Capture the cell that displays the provided text and extract its (x, y) central coordinate. 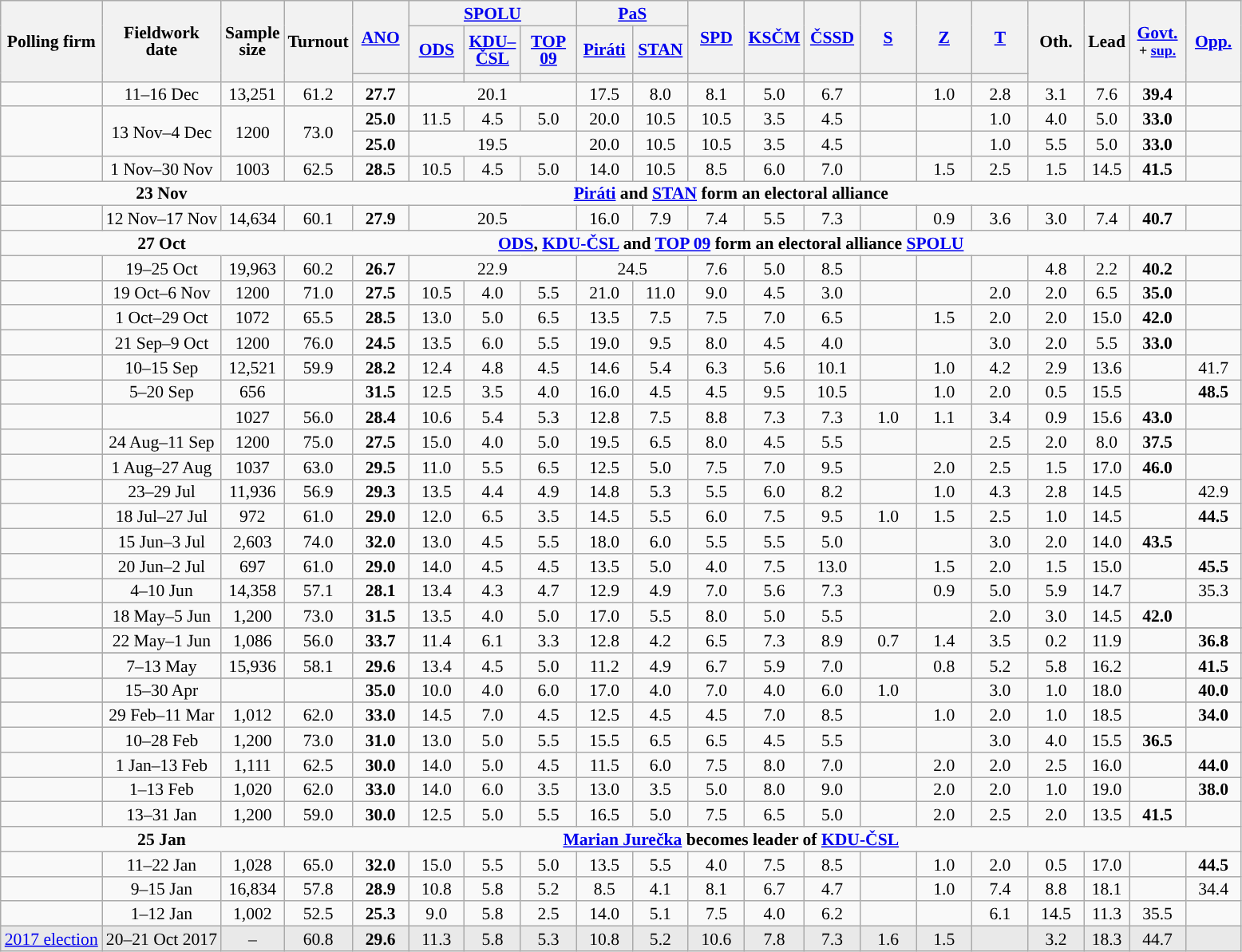
18.5 (1106, 715)
19–25 Oct (161, 268)
ODS (437, 49)
16.5 (604, 814)
Piráti (604, 49)
29.5 (381, 466)
18 Jul–27 Jul (161, 517)
42.9 (1213, 492)
23–29 Jul (161, 492)
56.9 (318, 492)
1072 (252, 318)
43.5 (1157, 541)
12.0 (437, 517)
S (888, 37)
13 Nov–4 Dec (161, 132)
6.3 (716, 367)
18 May–5 Jun (161, 616)
1.1 (944, 417)
12.4 (437, 367)
1,111 (252, 764)
8.2 (832, 492)
52.5 (318, 914)
STAN (660, 49)
6.2 (832, 914)
9–15 Jan (161, 889)
20 Jun–2 Jul (161, 567)
3.2 (1056, 938)
23 Nov (161, 193)
15,936 (252, 666)
58.1 (318, 666)
28.9 (381, 889)
38.0 (1213, 790)
33.7 (381, 640)
15–30 Apr (161, 689)
12,521 (252, 367)
1 Aug–27 Aug (161, 466)
1 Nov–30 Nov (161, 169)
TOP 09 (548, 49)
14.6 (604, 367)
28.4 (381, 417)
10–15 Sep (161, 367)
75.0 (318, 442)
14,358 (252, 591)
0.2 (1056, 640)
8.9 (832, 640)
60.2 (318, 268)
1027 (252, 417)
14,634 (252, 219)
4.4 (492, 492)
7.9 (660, 219)
Z (944, 37)
41.7 (1213, 367)
60.8 (318, 938)
T (1000, 37)
28.1 (381, 591)
1.4 (944, 640)
1037 (252, 466)
31.0 (381, 741)
45.5 (1213, 567)
1,028 (252, 863)
25 Jan (161, 839)
20.1 (492, 94)
29.3 (381, 492)
1,002 (252, 914)
28.2 (381, 367)
27 Oct (161, 243)
3.3 (548, 640)
14.7 (1106, 591)
65.5 (318, 318)
13.6 (1106, 367)
10.1 (832, 367)
36.8 (1213, 640)
11.2 (604, 666)
20.5 (492, 219)
39.4 (1157, 94)
14.8 (604, 492)
40.0 (1213, 689)
25.3 (381, 914)
0.8 (944, 666)
3.4 (1000, 417)
11–16 Dec (161, 94)
13–31 Jan (161, 814)
Turnout (318, 41)
15 Jun–3 Jul (161, 541)
Oth. (1056, 41)
3.6 (1000, 219)
Marian Jurečka becomes leader of KDU-ČSL (731, 839)
SPOLU (492, 13)
ODS, KDU-ČSL and TOP 09 form an electoral alliance SPOLU (731, 243)
12.9 (604, 591)
27.9 (381, 219)
656 (252, 393)
1.6 (888, 938)
10–28 Feb (161, 741)
ANO (381, 37)
4.1 (660, 889)
Fieldworkdate (161, 41)
35.3 (1213, 591)
1–12 Jan (161, 914)
Govt.+ sup. (1157, 41)
2,603 (252, 541)
11,936 (252, 492)
60.1 (318, 219)
37.5 (1157, 442)
PaS (632, 13)
Piráti and STAN form an electoral alliance (731, 193)
18.1 (1106, 889)
2.9 (1056, 367)
Polling firm (51, 41)
1,020 (252, 790)
1 Oct–29 Oct (161, 318)
19,963 (252, 268)
22.9 (492, 268)
Samplesize (252, 41)
20–21 Oct 2017 (161, 938)
57.1 (318, 591)
0.7 (888, 640)
ČSSD (832, 37)
5–20 Sep (161, 393)
KDU–ČSL (492, 49)
2.2 (1106, 268)
18.3 (1106, 938)
76.0 (318, 343)
43.0 (1157, 417)
63.0 (318, 466)
21 Sep–9 Oct (161, 343)
11.4 (437, 640)
74.0 (318, 541)
KSČM (774, 37)
11–22 Jan (161, 863)
27.7 (381, 94)
29 Feb–11 Mar (161, 715)
10.0 (437, 689)
40.2 (1157, 268)
3.1 (1056, 94)
Opp. (1213, 41)
46.0 (1157, 466)
36.5 (1157, 741)
1–13 Feb (161, 790)
13,251 (252, 94)
44.0 (1213, 764)
34.4 (1213, 889)
21.0 (604, 292)
4–10 Jun (161, 591)
– (252, 938)
1003 (252, 169)
35.5 (1157, 914)
59.9 (318, 367)
12 Nov–17 Nov (161, 219)
7–13 May (161, 666)
16,834 (252, 889)
1,012 (252, 715)
24 Aug–11 Sep (161, 442)
1,086 (252, 640)
26.7 (381, 268)
17.5 (604, 94)
697 (252, 567)
40.7 (1157, 219)
16.2 (1106, 666)
SPD (716, 37)
15.6 (1106, 417)
65.0 (318, 863)
1 Jan–13 Feb (161, 764)
44.7 (1157, 938)
57.8 (318, 889)
Lead (1106, 41)
59.0 (318, 814)
48.5 (1213, 393)
34.0 (1213, 715)
972 (252, 517)
22 May–1 Jun (161, 640)
19 Oct–6 Nov (161, 292)
2017 election (51, 938)
5.1 (660, 914)
7.8 (774, 938)
11.9 (1106, 640)
71.0 (318, 292)
61.2 (318, 94)
